Return the [x, y] coordinate for the center point of the cell that contains the specified text.  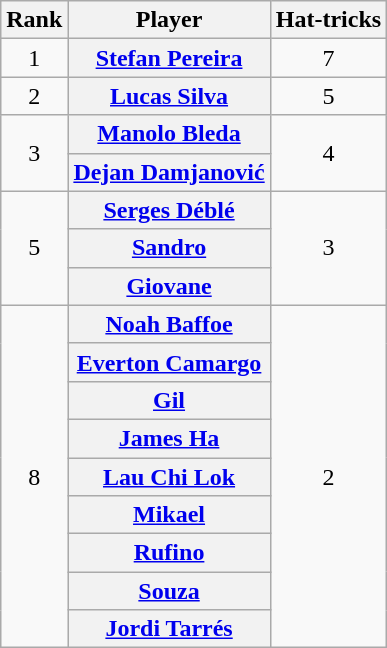
Sandro [169, 248]
Mikael [169, 515]
James Ha [169, 438]
1 [34, 58]
Player [169, 20]
Dejan Damjanović [169, 172]
Hat-tricks [328, 20]
Giovane [169, 286]
Gil [169, 400]
Rank [34, 20]
Everton Camargo [169, 362]
Lucas Silva [169, 96]
Noah Baffoe [169, 324]
Stefan Pereira [169, 58]
Rufino [169, 553]
4 [328, 153]
Serges Déblé [169, 210]
Jordi Tarrés [169, 629]
7 [328, 58]
8 [34, 476]
Souza [169, 591]
Manolo Bleda [169, 134]
Lau Chi Lok [169, 477]
